Capture the cell that displays the provided text and extract its [x, y] central coordinate. 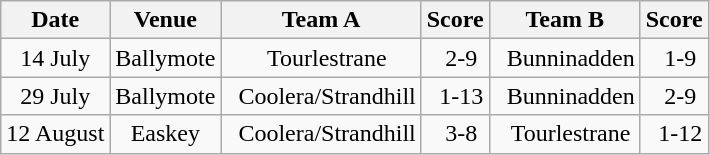
Team B [564, 20]
Easkey [166, 134]
29 July [56, 96]
Date [56, 20]
1-9 [674, 58]
Team A [321, 20]
12 August [56, 134]
Venue [166, 20]
1-12 [674, 134]
1-13 [455, 96]
3-8 [455, 134]
14 July [56, 58]
